Output the (x, y) coordinate of the center of the cell containing the given text.  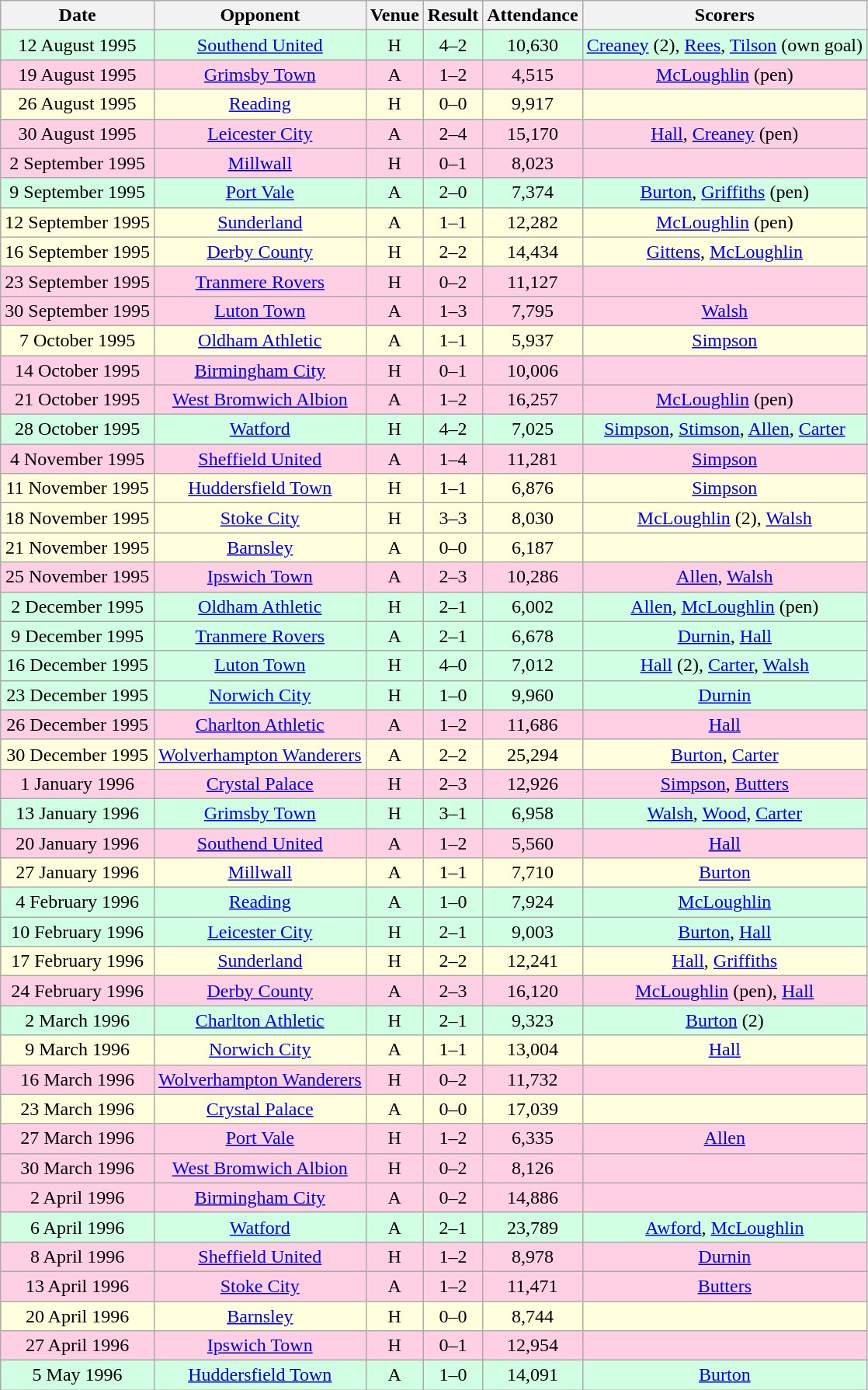
16,257 (533, 400)
Opponent (259, 16)
21 November 1995 (78, 547)
Awford, McLoughlin (724, 1227)
9 March 1996 (78, 1050)
7,012 (533, 665)
13 January 1996 (78, 813)
7 October 1995 (78, 340)
20 April 1996 (78, 1316)
McLoughlin (2), Walsh (724, 518)
Date (78, 16)
Scorers (724, 16)
6,002 (533, 606)
9,917 (533, 104)
14,091 (533, 1375)
Hall (2), Carter, Walsh (724, 665)
27 January 1996 (78, 873)
Hall, Griffiths (724, 961)
23 September 1995 (78, 281)
Allen, McLoughlin (pen) (724, 606)
14 October 1995 (78, 370)
25 November 1995 (78, 577)
1–4 (453, 459)
6,876 (533, 488)
10 February 1996 (78, 932)
23,789 (533, 1227)
McLoughlin (724, 902)
1–3 (453, 311)
Burton (2) (724, 1020)
16 March 1996 (78, 1079)
7,710 (533, 873)
24 February 1996 (78, 991)
28 October 1995 (78, 429)
3–1 (453, 813)
3–3 (453, 518)
4–0 (453, 665)
11,686 (533, 725)
8,023 (533, 163)
Simpson, Butters (724, 784)
10,286 (533, 577)
8,126 (533, 1168)
11,732 (533, 1079)
25,294 (533, 754)
Burton, Griffiths (pen) (724, 193)
30 August 1995 (78, 134)
6,335 (533, 1138)
9 December 1995 (78, 636)
27 March 1996 (78, 1138)
Walsh, Wood, Carter (724, 813)
Allen, Walsh (724, 577)
8,030 (533, 518)
16 December 1995 (78, 665)
McLoughlin (pen), Hall (724, 991)
7,924 (533, 902)
4 February 1996 (78, 902)
26 December 1995 (78, 725)
16 September 1995 (78, 252)
Creaney (2), Rees, Tilson (own goal) (724, 45)
4,515 (533, 75)
11,127 (533, 281)
Attendance (533, 16)
Burton, Hall (724, 932)
30 March 1996 (78, 1168)
12 August 1995 (78, 45)
Walsh (724, 311)
Durnin, Hall (724, 636)
12,282 (533, 222)
21 October 1995 (78, 400)
6 April 1996 (78, 1227)
19 August 1995 (78, 75)
10,630 (533, 45)
2 September 1995 (78, 163)
14,886 (533, 1197)
Simpson, Stimson, Allen, Carter (724, 429)
7,025 (533, 429)
13,004 (533, 1050)
20 January 1996 (78, 843)
2 April 1996 (78, 1197)
10,006 (533, 370)
4 November 1995 (78, 459)
8 April 1996 (78, 1256)
Burton, Carter (724, 754)
5 May 1996 (78, 1375)
8,744 (533, 1316)
15,170 (533, 134)
6,187 (533, 547)
5,937 (533, 340)
7,795 (533, 311)
12,954 (533, 1346)
27 April 1996 (78, 1346)
5,560 (533, 843)
9 September 1995 (78, 193)
2 March 1996 (78, 1020)
11,471 (533, 1286)
Venue (394, 16)
12,241 (533, 961)
18 November 1995 (78, 518)
Butters (724, 1286)
12,926 (533, 784)
17 February 1996 (78, 961)
30 September 1995 (78, 311)
26 August 1995 (78, 104)
9,323 (533, 1020)
2–4 (453, 134)
14,434 (533, 252)
Gittens, McLoughlin (724, 252)
2 December 1995 (78, 606)
23 March 1996 (78, 1109)
6,678 (533, 636)
23 December 1995 (78, 695)
Allen (724, 1138)
2–0 (453, 193)
9,960 (533, 695)
12 September 1995 (78, 222)
17,039 (533, 1109)
13 April 1996 (78, 1286)
1 January 1996 (78, 784)
11,281 (533, 459)
8,978 (533, 1256)
7,374 (533, 193)
6,958 (533, 813)
Result (453, 16)
9,003 (533, 932)
Hall, Creaney (pen) (724, 134)
11 November 1995 (78, 488)
16,120 (533, 991)
30 December 1995 (78, 754)
